Provide the [X, Y] coordinate of the cell's center where the given text is located.  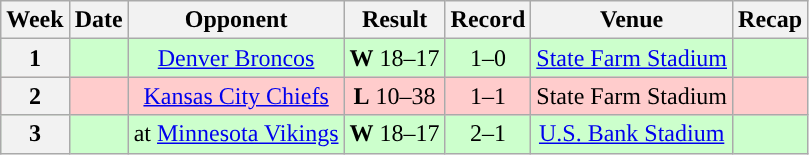
Result [394, 20]
Kansas City Chiefs [236, 96]
Recap [770, 20]
Date [98, 20]
1–1 [488, 96]
Venue [632, 20]
2 [35, 96]
Opponent [236, 20]
Record [488, 20]
3 [35, 134]
at Minnesota Vikings [236, 134]
U.S. Bank Stadium [632, 134]
1 [35, 58]
Denver Broncos [236, 58]
L 10–38 [394, 96]
2–1 [488, 134]
Week [35, 20]
1–0 [488, 58]
